Extract the (x, y) coordinate from the center of the cell holding the provided text.  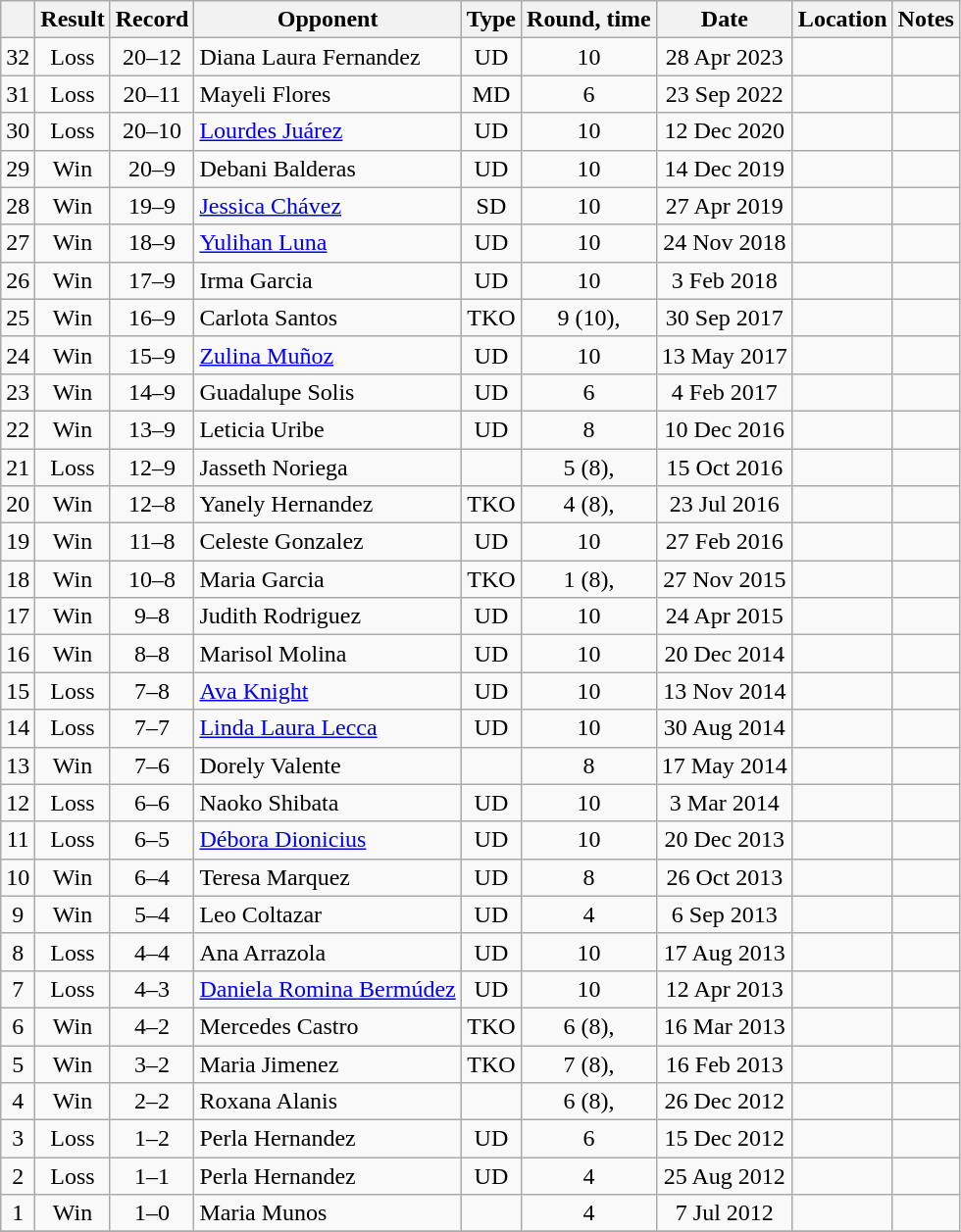
22 (18, 429)
15–9 (152, 355)
24 Apr 2015 (724, 616)
Maria Munos (328, 1213)
Dorely Valente (328, 765)
12–9 (152, 468)
14–9 (152, 392)
29 (18, 169)
Jasseth Noriega (328, 468)
2 (18, 1176)
3 (18, 1139)
1 (8), (589, 579)
13 (18, 765)
2–2 (152, 1102)
Diana Laura Fernandez (328, 57)
Débora Dionicius (328, 840)
7–8 (152, 691)
20–11 (152, 94)
27 Nov 2015 (724, 579)
Jessica Chávez (328, 206)
Round, time (589, 20)
4 (8), (589, 505)
Type (490, 20)
1 (18, 1213)
Notes (926, 20)
Roxana Alanis (328, 1102)
Guadalupe Solis (328, 392)
15 Dec 2012 (724, 1139)
4–3 (152, 989)
17 Aug 2013 (724, 952)
15 Oct 2016 (724, 468)
6 Sep 2013 (724, 914)
16–9 (152, 318)
23 Jul 2016 (724, 505)
28 (18, 206)
Leo Coltazar (328, 914)
Ava Knight (328, 691)
4 Feb 2017 (724, 392)
16 Feb 2013 (724, 1063)
27 Apr 2019 (724, 206)
Mercedes Castro (328, 1026)
14 Dec 2019 (724, 169)
26 Oct 2013 (724, 877)
Carlota Santos (328, 318)
18 (18, 579)
Leticia Uribe (328, 429)
5 (18, 1063)
17 (18, 616)
Maria Garcia (328, 579)
Maria Jimenez (328, 1063)
11–8 (152, 542)
19 (18, 542)
20–12 (152, 57)
3 Mar 2014 (724, 803)
26 (18, 280)
Judith Rodriguez (328, 616)
Record (152, 20)
20–9 (152, 169)
8–8 (152, 654)
MD (490, 94)
Ana Arrazola (328, 952)
3–2 (152, 1063)
16 Mar 2013 (724, 1026)
Yanely Hernandez (328, 505)
12 (18, 803)
6–5 (152, 840)
Date (724, 20)
7 (8), (589, 1063)
23 Sep 2022 (724, 94)
9 (18, 914)
Daniela Romina Bermúdez (328, 989)
26 Dec 2012 (724, 1102)
5 (8), (589, 468)
20 Dec 2013 (724, 840)
28 Apr 2023 (724, 57)
10–8 (152, 579)
13 May 2017 (724, 355)
7–7 (152, 728)
30 (18, 131)
Marisol Molina (328, 654)
7–6 (152, 765)
31 (18, 94)
25 (18, 318)
12 Apr 2013 (724, 989)
13 Nov 2014 (724, 691)
12 Dec 2020 (724, 131)
17 May 2014 (724, 765)
16 (18, 654)
4–4 (152, 952)
1–0 (152, 1213)
Zulina Muñoz (328, 355)
20 (18, 505)
Teresa Marquez (328, 877)
18–9 (152, 243)
Linda Laura Lecca (328, 728)
25 Aug 2012 (724, 1176)
24 Nov 2018 (724, 243)
1–2 (152, 1139)
SD (490, 206)
Irma Garcia (328, 280)
Result (73, 20)
Naoko Shibata (328, 803)
13–9 (152, 429)
30 Aug 2014 (724, 728)
Opponent (328, 20)
23 (18, 392)
27 Feb 2016 (724, 542)
5–4 (152, 914)
7 (18, 989)
9–8 (152, 616)
Debani Balderas (328, 169)
20 Dec 2014 (724, 654)
Location (842, 20)
Lourdes Juárez (328, 131)
30 Sep 2017 (724, 318)
14 (18, 728)
20–10 (152, 131)
24 (18, 355)
Yulihan Luna (328, 243)
6–6 (152, 803)
9 (10), (589, 318)
32 (18, 57)
10 Dec 2016 (724, 429)
3 Feb 2018 (724, 280)
19–9 (152, 206)
Mayeli Flores (328, 94)
4–2 (152, 1026)
1–1 (152, 1176)
21 (18, 468)
17–9 (152, 280)
11 (18, 840)
7 Jul 2012 (724, 1213)
Celeste Gonzalez (328, 542)
6–4 (152, 877)
15 (18, 691)
27 (18, 243)
12–8 (152, 505)
